Pinpoint the cell where the given text exists, returning its [x, y] midpoint coordinate. 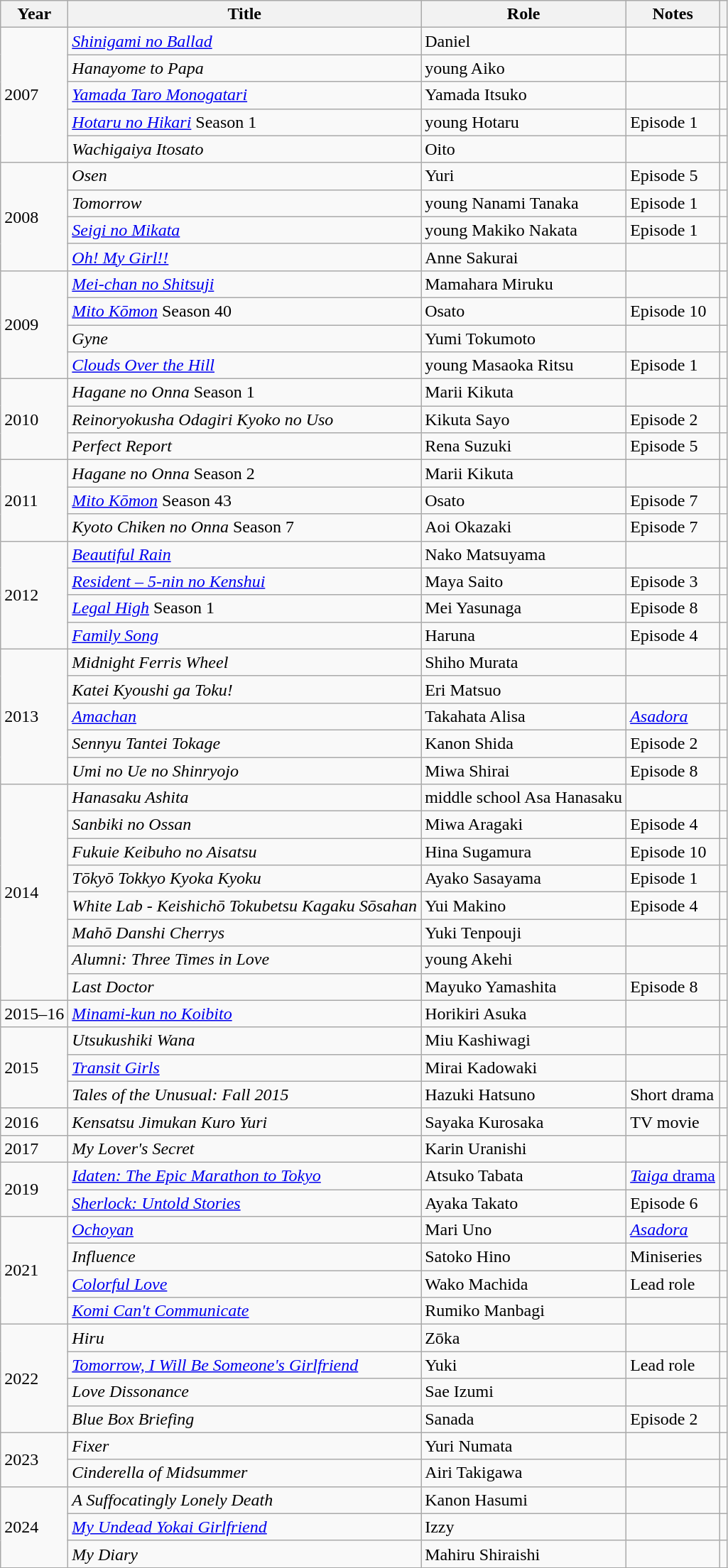
Reinoryokusha Odagiri Kyoko no Uso [244, 420]
Mamahara Miruku [524, 284]
Maya Saito [524, 581]
2022 [34, 1378]
Beautiful Rain [244, 554]
Haruna [524, 635]
Osen [244, 176]
Yamada Itsuko [524, 95]
Komi Can't Communicate [244, 1311]
Midnight Ferris Wheel [244, 662]
Title [244, 14]
Miwa Aragaki [524, 825]
Umi no Ue no Shinryojo [244, 770]
Shiho Murata [524, 662]
Ayako Sasayama [524, 879]
Anne Sakurai [524, 257]
A Suffocatingly Lonely Death [244, 1500]
My Undead Yokai Girlfriend [244, 1527]
Yamada Taro Monogatari [244, 95]
2024 [34, 1527]
Rumiko Manbagi [524, 1311]
Resident – 5-nin no Kenshui [244, 581]
2019 [34, 1189]
Hazuki Hatsuno [524, 1095]
Tomorrow, I Will Be Someone's Girlfriend [244, 1365]
Year [34, 14]
young Makiko Nakata [524, 230]
Hagane no Onna Season 2 [244, 473]
Katei Kyoushi ga Toku! [244, 689]
2009 [34, 324]
Alumni: Three Times in Love [244, 960]
Influence [244, 1257]
Episode 3 [673, 581]
Legal High Season 1 [244, 608]
Mahō Danshi Cherrys [244, 933]
Eri Matsuo [524, 689]
Sae Izumi [524, 1392]
Mahiru Shiraishi [524, 1554]
Mito Kōmon Season 43 [244, 500]
Mari Uno [524, 1230]
Last Doctor [244, 987]
2017 [34, 1148]
Notes [673, 14]
Sanada [524, 1419]
White Lab - Keishichō Tokubetsu Kagaku Sōsahan [244, 906]
2012 [34, 595]
Utsukushiki Wana [244, 1041]
Yumi Tokumoto [524, 339]
Hanasaku Ashita [244, 798]
2016 [34, 1122]
Clouds Over the Hill [244, 366]
Mei Yasunaga [524, 608]
2015 [34, 1068]
2007 [34, 95]
2011 [34, 500]
Wachigaiya Itosato [244, 149]
Perfect Report [244, 446]
Colorful Love [244, 1284]
Kyoto Chiken no Onna Season 7 [244, 527]
Blue Box Briefing [244, 1419]
Tōkyō Tokkyo Kyoka Kyoku [244, 879]
Episode 6 [673, 1203]
Kikuta Sayo [524, 420]
Daniel [524, 41]
young Aiko [524, 68]
Hina Sugamura [524, 852]
middle school Asa Hanasaku [524, 798]
2008 [34, 216]
Hanayome to Papa [244, 68]
Sayaka Kurosaka [524, 1122]
Gyne [244, 339]
Hotaru no Hikari Season 1 [244, 122]
Oh! My Girl!! [244, 257]
Mayuko Yamashita [524, 987]
2013 [34, 716]
Yuki [524, 1365]
Wako Machida [524, 1284]
young Masaoka Ritsu [524, 366]
2014 [34, 892]
Mito Kōmon Season 40 [244, 311]
Idaten: The Epic Marathon to Tokyo [244, 1175]
Zōka [524, 1338]
Nako Matsuyama [524, 554]
Short drama [673, 1095]
Atsuko Tabata [524, 1175]
Rena Suzuki [524, 446]
Miwa Shirai [524, 770]
young Akehi [524, 960]
Taiga drama [673, 1175]
Love Dissonance [244, 1392]
Yuki Tenpouji [524, 933]
young Hotaru [524, 122]
Role [524, 14]
Tomorrow [244, 203]
Aoi Okazaki [524, 527]
Izzy [524, 1527]
Horikiri Asuka [524, 1014]
Family Song [244, 635]
Sherlock: Untold Stories [244, 1203]
Miniseries [673, 1257]
My Lover's Secret [244, 1148]
Hiru [244, 1338]
2010 [34, 420]
My Diary [244, 1554]
Mirai Kadowaki [524, 1068]
Sanbiki no Ossan [244, 825]
Yuri Numata [524, 1446]
Seigi no Mikata [244, 230]
Miu Kashiwagi [524, 1041]
2015–16 [34, 1014]
Amachan [244, 716]
Takahata Alisa [524, 716]
Yui Makino [524, 906]
Mei-chan no Shitsuji [244, 284]
Kensatsu Jimukan Kuro Yuri [244, 1122]
Airi Takigawa [524, 1473]
Sennyu Tantei Tokage [244, 743]
Cinderella of Midsummer [244, 1473]
Tales of the Unusual: Fall 2015 [244, 1095]
Transit Girls [244, 1068]
2023 [34, 1459]
Kanon Hasumi [524, 1500]
Minami-kun no Koibito [244, 1014]
Kanon Shida [524, 743]
Fixer [244, 1446]
Karin Uranishi [524, 1148]
Yuri [524, 176]
young Nanami Tanaka [524, 203]
Fukuie Keibuho no Aisatsu [244, 852]
Ayaka Takato [524, 1203]
Shinigami no Ballad [244, 41]
Hagane no Onna Season 1 [244, 393]
Ochoyan [244, 1230]
Satoko Hino [524, 1257]
Oito [524, 149]
2021 [34, 1271]
TV movie [673, 1122]
